Capture the cell that displays the provided text and extract its [X, Y] central coordinate. 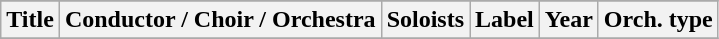
Year [568, 20]
Conductor / Choir / Orchestra [220, 20]
Orch. type [658, 20]
Soloists [425, 20]
Title [30, 20]
Label [505, 20]
